Scan for the cell matching the given text and deliver its [X, Y] coordinate at center. 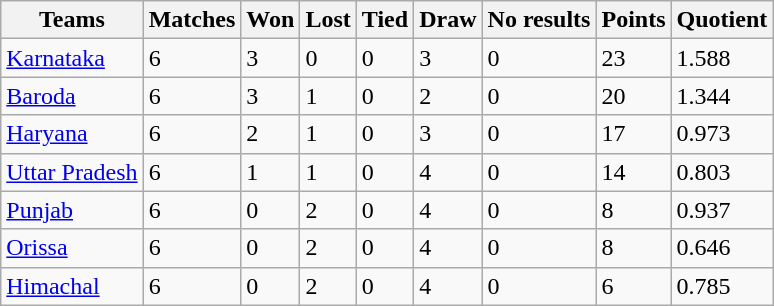
Karnataka [72, 58]
1.588 [722, 58]
Points [634, 20]
14 [634, 172]
Teams [72, 20]
Uttar Pradesh [72, 172]
17 [634, 134]
Haryana [72, 134]
Baroda [72, 96]
Tied [384, 20]
Won [270, 20]
Himachal [72, 286]
Quotient [722, 20]
Draw [448, 20]
Matches [192, 20]
0.973 [722, 134]
Punjab [72, 210]
0.785 [722, 286]
Lost [328, 20]
23 [634, 58]
No results [539, 20]
Orissa [72, 248]
20 [634, 96]
0.646 [722, 248]
0.937 [722, 210]
0.803 [722, 172]
1.344 [722, 96]
